Search for the cell housing the specified text and yield its (x, y) center coordinate. 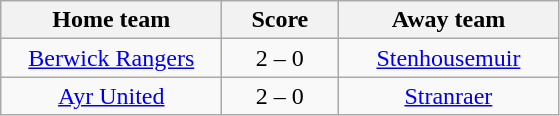
Score (280, 20)
Ayr United (112, 96)
Stenhousemuir (448, 58)
Home team (112, 20)
Stranraer (448, 96)
Away team (448, 20)
Berwick Rangers (112, 58)
